Search for the cell housing the specified text and yield its (x, y) center coordinate. 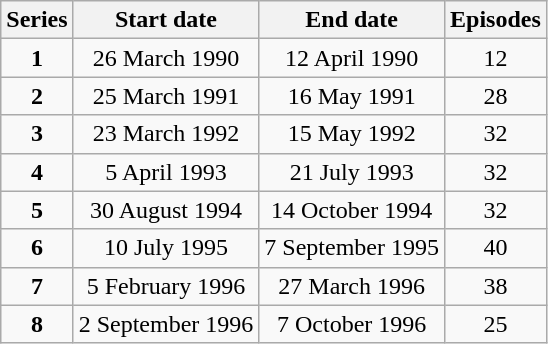
15 May 1992 (352, 134)
25 March 1991 (166, 96)
38 (496, 286)
2 (37, 96)
5 February 1996 (166, 286)
30 August 1994 (166, 210)
3 (37, 134)
7 (37, 286)
25 (496, 324)
26 March 1990 (166, 58)
7 September 1995 (352, 248)
10 July 1995 (166, 248)
23 March 1992 (166, 134)
12 (496, 58)
4 (37, 172)
21 July 1993 (352, 172)
End date (352, 20)
27 March 1996 (352, 286)
8 (37, 324)
5 (37, 210)
28 (496, 96)
1 (37, 58)
Series (37, 20)
40 (496, 248)
6 (37, 248)
7 October 1996 (352, 324)
Start date (166, 20)
5 April 1993 (166, 172)
2 September 1996 (166, 324)
14 October 1994 (352, 210)
Episodes (496, 20)
12 April 1990 (352, 58)
16 May 1991 (352, 96)
